Determine the [X, Y] coordinate at the center of the cell enclosing the given text.  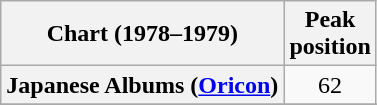
Chart (1978–1979) [142, 34]
62 [330, 85]
Japanese Albums (Oricon) [142, 85]
Peakposition [330, 34]
